Search for the cell housing the specified text and yield its (x, y) center coordinate. 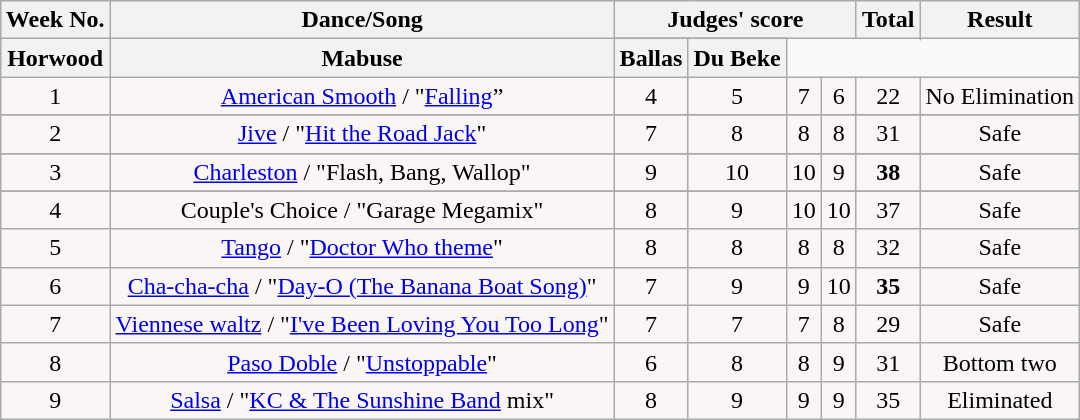
29 (888, 324)
38 (888, 172)
Du Beke (737, 58)
American Smooth / "Falling” (362, 96)
Ballas (651, 58)
37 (888, 210)
Eliminated (1000, 400)
Jive / "Hit the Road Jack" (362, 134)
Paso Doble / "Unstoppable" (362, 362)
Horwood (55, 58)
Judges' score (735, 20)
22 (888, 96)
2 (55, 134)
Week No. (55, 20)
Bottom two (1000, 362)
Dance/Song (362, 20)
Tango / "Doctor Who theme" (362, 248)
32 (888, 248)
Couple's Choice / "Garage Megamix" (362, 210)
Charleston / "Flash, Bang, Wallop" (362, 172)
Viennese waltz / "I've Been Loving You Too Long" (362, 324)
Mabuse (362, 58)
3 (55, 172)
No Elimination (1000, 96)
Total (888, 20)
1 (55, 96)
Salsa / "KC & The Sunshine Band mix" (362, 400)
Result (1000, 20)
Cha-cha-cha / "Day-O (The Banana Boat Song)" (362, 286)
